Detect which cell encompasses the target text, then output its [x, y] center coordinate. 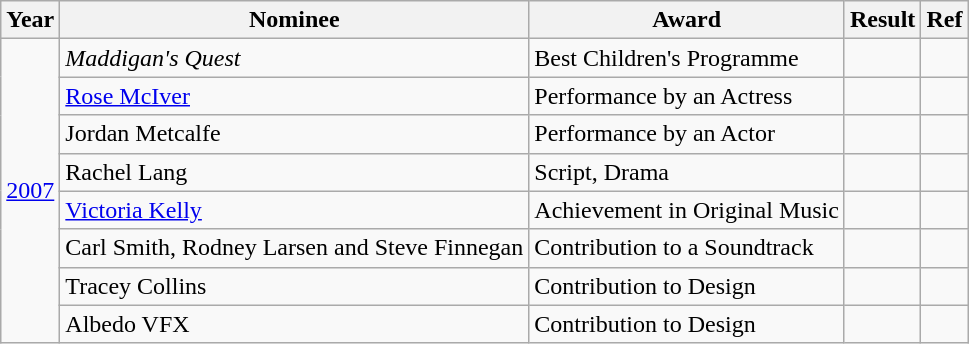
Nominee [294, 20]
Result [882, 20]
Contribution to a Soundtrack [687, 248]
Victoria Kelly [294, 210]
Performance by an Actress [687, 96]
Jordan Metcalfe [294, 134]
Maddigan's Quest [294, 58]
Award [687, 20]
Rachel Lang [294, 172]
Achievement in Original Music [687, 210]
Script, Drama [687, 172]
Rose McIver [294, 96]
Albedo VFX [294, 324]
Year [30, 20]
Best Children's Programme [687, 58]
Carl Smith, Rodney Larsen and Steve Finnegan [294, 248]
Ref [944, 20]
Tracey Collins [294, 286]
2007 [30, 191]
Performance by an Actor [687, 134]
